Provide the (X, Y) coordinate of the cell's center where the given text is located.  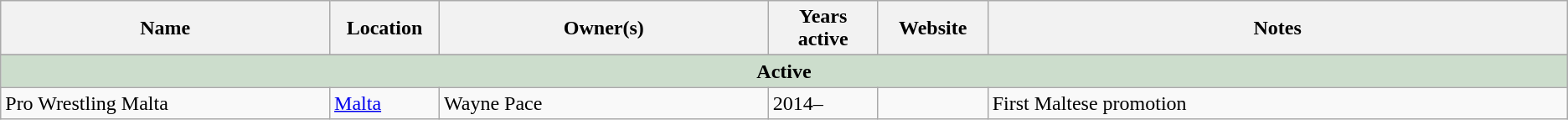
Website (933, 29)
Malta (385, 103)
2014– (823, 103)
Name (166, 29)
First Maltese promotion (1277, 103)
Owner(s) (603, 29)
Active (784, 71)
Wayne Pace (603, 103)
Pro Wrestling Malta (166, 103)
Notes (1277, 29)
Years active (823, 29)
Location (385, 29)
